Locate the cell with the specified text and output its (X, Y) center coordinate. 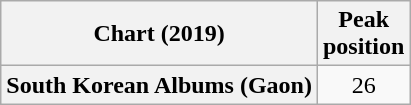
Chart (2019) (160, 34)
26 (363, 85)
Peakposition (363, 34)
South Korean Albums (Gaon) (160, 85)
